Identify which cell holds the provided text, then report its [X, Y] central coordinate. 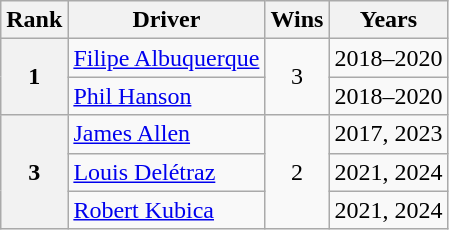
James Allen [166, 134]
Years [388, 20]
1 [34, 77]
2 [297, 172]
Driver [166, 20]
Louis Delétraz [166, 172]
Phil Hanson [166, 96]
Rank [34, 20]
Robert Kubica [166, 210]
Wins [297, 20]
Filipe Albuquerque [166, 58]
2017, 2023 [388, 134]
